From the cell containing the given text, extract its center point as (X, Y) coordinate. 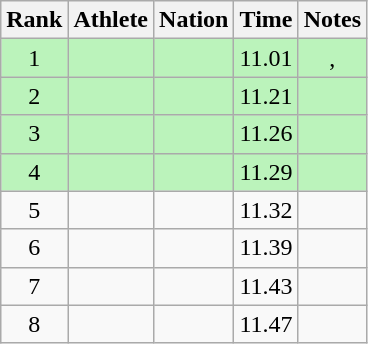
, (332, 58)
Time (266, 20)
11.39 (266, 248)
Athlete (111, 20)
11.47 (266, 324)
Nation (194, 20)
11.21 (266, 96)
7 (34, 286)
11.29 (266, 172)
Rank (34, 20)
11.01 (266, 58)
11.32 (266, 210)
11.26 (266, 134)
1 (34, 58)
6 (34, 248)
4 (34, 172)
Notes (332, 20)
8 (34, 324)
3 (34, 134)
5 (34, 210)
2 (34, 96)
11.43 (266, 286)
